Find where the given text appears and provide that cell's center as (x, y) coordinate. 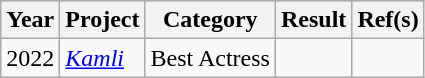
Kamli (102, 58)
Result (313, 20)
Project (102, 20)
Best Actress (210, 58)
Category (210, 20)
2022 (30, 58)
Ref(s) (388, 20)
Year (30, 20)
